Extract the [X, Y] coordinate from the center of the cell holding the provided text.  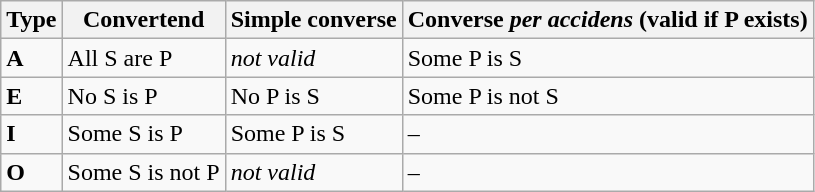
I [32, 134]
A [32, 58]
Convertend [144, 20]
Some S is P [144, 134]
O [32, 172]
Some S is not P [144, 172]
Type [32, 20]
No S is P [144, 96]
Simple converse [314, 20]
All S are P [144, 58]
Converse per accidens (valid if P exists) [608, 20]
No P is S [314, 96]
E [32, 96]
Some P is not S [608, 96]
